Return the (X, Y) coordinate for the center point of the cell that contains the specified text.  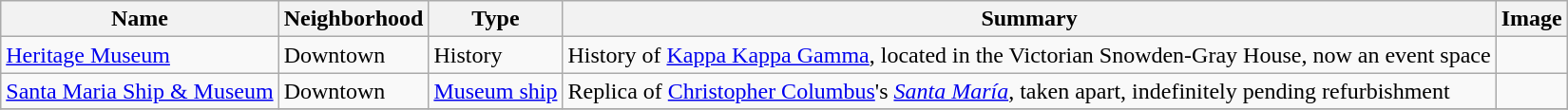
Type (496, 19)
Santa Maria Ship & Museum (140, 91)
Neighborhood (354, 19)
Name (140, 19)
History of Kappa Kappa Gamma, located in the Victorian Snowden-Gray House, now an event space (1029, 55)
History (496, 55)
Heritage Museum (140, 55)
Museum ship (496, 91)
Image (1532, 19)
Replica of Christopher Columbus's Santa María, taken apart, indefinitely pending refurbishment (1029, 91)
Summary (1029, 19)
